Search for the cell housing the specified text and yield its [X, Y] center coordinate. 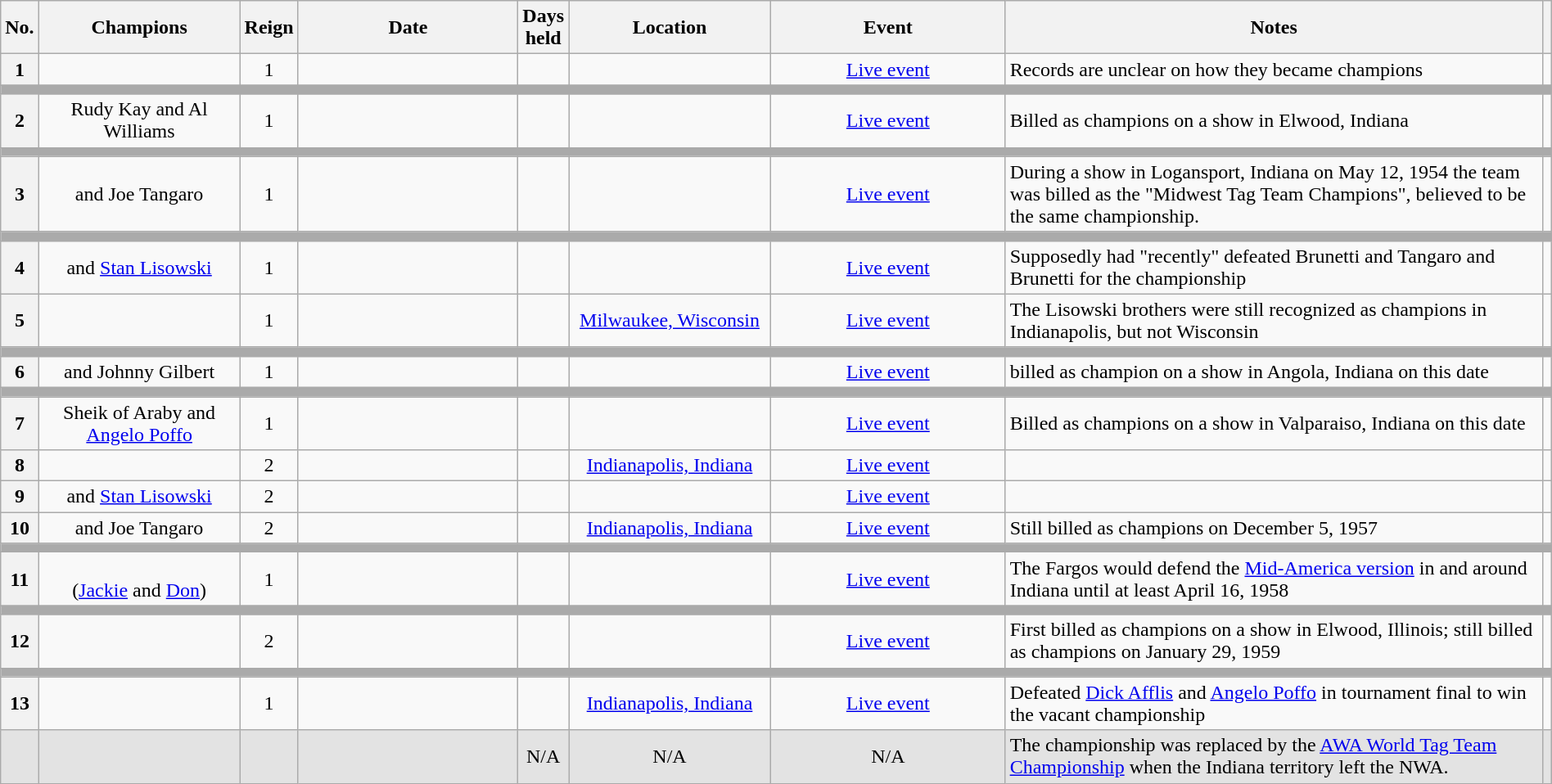
Champions [139, 28]
The championship was replaced by the AWA World Tag Team Championship when the Indiana territory left the NWA. [1274, 756]
13 [20, 704]
Event [887, 28]
The Fargos would defend the Mid-America version in and around Indiana until at least April 16, 1958 [1274, 579]
Milwaukee, Wisconsin [670, 321]
Records are unclear on how they became champions [1274, 70]
Supposedly had "recently" defeated Brunetti and Tangaro and Brunetti for the championship [1274, 267]
6 [20, 372]
No. [20, 28]
billed as champion on a show in Angola, Indiana on this date [1274, 372]
8 [20, 466]
3 [20, 194]
The Lisowski brothers were still recognized as champions in Indianapolis, but not Wisconsin [1274, 321]
During a show in Logansport, Indiana on May 12, 1954 the team was billed as the "Midwest Tag Team Champions", believed to be the same championship. [1274, 194]
First billed as champions on a show in Elwood, Illinois; still billed as champions on January 29, 1959 [1274, 642]
10 [20, 528]
Date [408, 28]
5 [20, 321]
9 [20, 497]
Reign [268, 28]
Notes [1274, 28]
Billed as champions on a show in Valparaiso, Indiana on this date [1274, 422]
11 [20, 579]
Rudy Kay and Al Williams [139, 121]
and Johnny Gilbert [139, 372]
Still billed as champions on December 5, 1957 [1274, 528]
Location [670, 28]
12 [20, 642]
Defeated Dick Afflis and Angelo Poffo in tournament final to win the vacant championship [1274, 704]
Billed as champions on a show in Elwood, Indiana [1274, 121]
4 [20, 267]
(Jackie and Don) [139, 579]
7 [20, 422]
Days held [544, 28]
Sheik of Araby and Angelo Poffo [139, 422]
